Identify which cell holds the provided text, then report its (x, y) central coordinate. 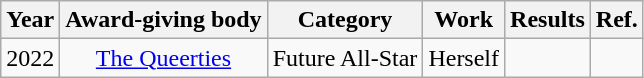
Results (548, 20)
Award-giving body (164, 20)
Year (30, 20)
Category (345, 20)
Work (464, 20)
Future All-Star (345, 58)
The Queerties (164, 58)
Herself (464, 58)
Ref. (616, 20)
2022 (30, 58)
